Scan for the cell matching the given text and deliver its [X, Y] coordinate at center. 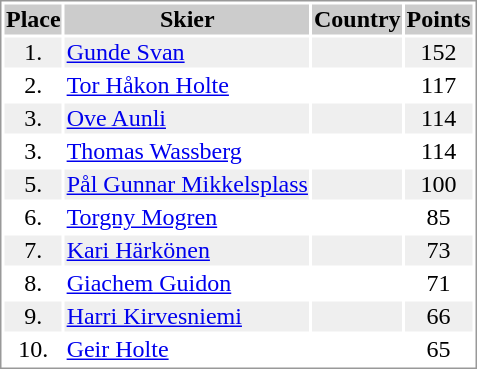
85 [438, 217]
7. [33, 251]
6. [33, 217]
66 [438, 317]
10. [33, 349]
Harri Kirvesniemi [187, 317]
Tor Håkon Holte [187, 85]
Geir Holte [187, 349]
71 [438, 283]
73 [438, 251]
Thomas Wassberg [187, 151]
5. [33, 185]
Kari Härkönen [187, 251]
Pål Gunnar Mikkelsplass [187, 185]
Points [438, 19]
Place [33, 19]
Country [357, 19]
Giachem Guidon [187, 283]
65 [438, 349]
2. [33, 85]
Gunde Svan [187, 53]
152 [438, 53]
100 [438, 185]
1. [33, 53]
117 [438, 85]
Ove Aunli [187, 119]
8. [33, 283]
Torgny Mogren [187, 217]
Skier [187, 19]
9. [33, 317]
